For the text-containing cell, return its midpoint in [x, y] coordinate format. 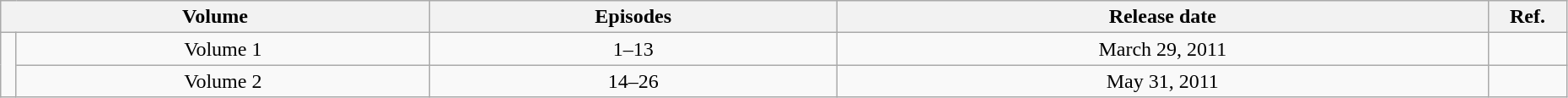
Volume [216, 17]
Episodes [633, 17]
March 29, 2011 [1162, 49]
Volume 1 [223, 49]
14–26 [633, 81]
Volume 2 [223, 81]
May 31, 2011 [1162, 81]
Ref. [1528, 17]
Release date [1162, 17]
1–13 [633, 49]
